Locate the cell with the specified text and output its (x, y) center coordinate. 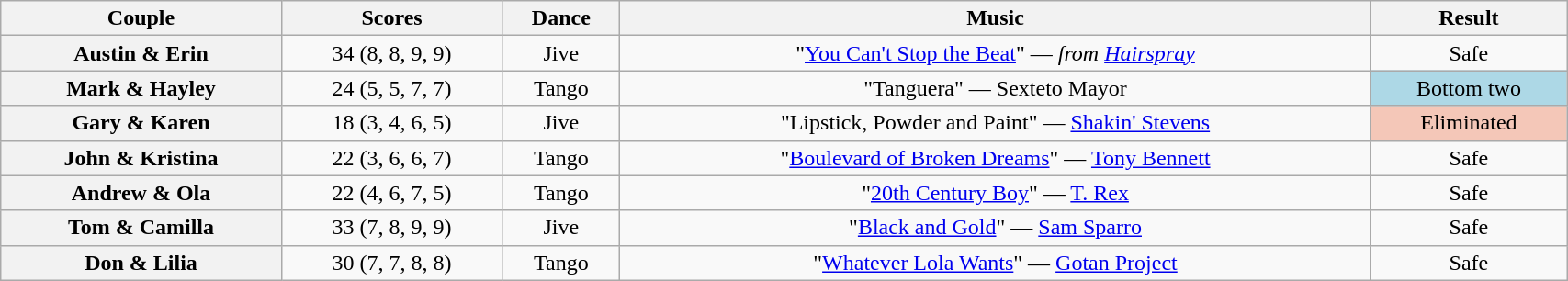
22 (4, 6, 7, 5) (391, 193)
18 (3, 4, 6, 5) (391, 123)
33 (7, 8, 9, 9) (391, 228)
Scores (391, 18)
Tom & Camilla (141, 228)
30 (7, 7, 8, 8) (391, 263)
22 (3, 6, 6, 7) (391, 158)
"Whatever Lola Wants" — Gotan Project (996, 263)
Gary & Karen (141, 123)
24 (5, 5, 7, 7) (391, 88)
Bottom two (1468, 88)
Dance (561, 18)
"Tanguera" — Sexteto Mayor (996, 88)
Mark & Hayley (141, 88)
"You Can't Stop the Beat" — from Hairspray (996, 53)
Austin & Erin (141, 53)
John & Kristina (141, 158)
Don & Lilia (141, 263)
"20th Century Boy" — T. Rex (996, 193)
Andrew & Ola (141, 193)
"Boulevard of Broken Dreams" — Tony Bennett (996, 158)
"Lipstick, Powder and Paint" — Shakin' Stevens (996, 123)
Result (1468, 18)
Couple (141, 18)
Music (996, 18)
"Black and Gold" — Sam Sparro (996, 228)
34 (8, 8, 9, 9) (391, 53)
Eliminated (1468, 123)
